Pinpoint the cell where the given text exists, returning its (X, Y) midpoint coordinate. 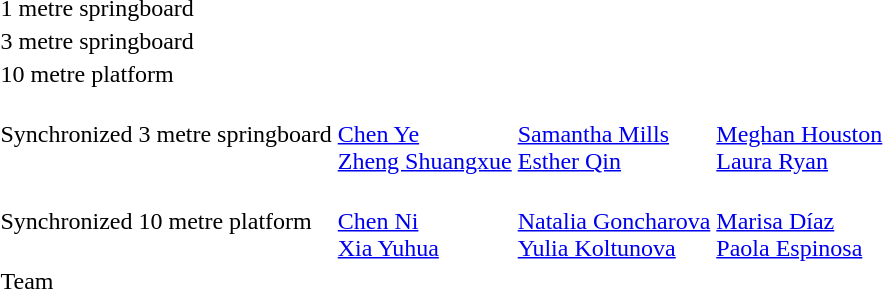
Chen YeZheng Shuangxue (424, 134)
Samantha MillsEsther Qin (614, 134)
Chen NiXia Yuhua (424, 221)
Natalia GoncharovaYulia Koltunova (614, 221)
